Extract the [X, Y] coordinate from the center of the cell holding the provided text.  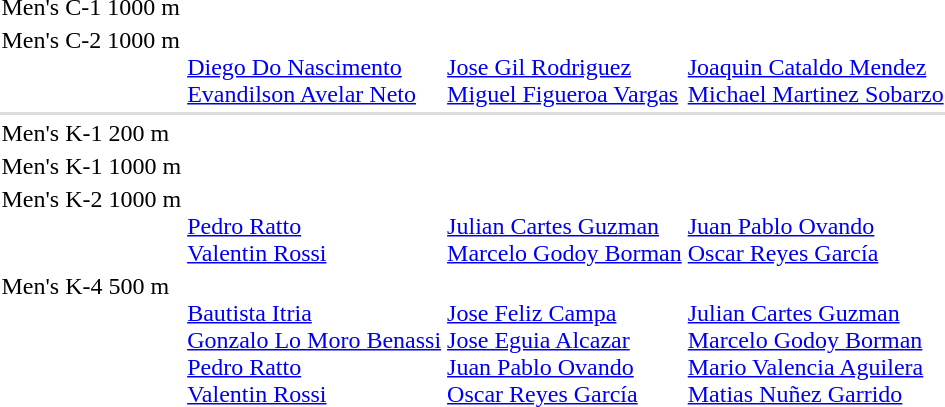
Diego Do NascimentoEvandilson Avelar Neto [314, 67]
Juan Pablo OvandoOscar Reyes García [816, 226]
Men's K-2 1000 m [92, 226]
Men's C-2 1000 m [92, 67]
Jose Gil RodriguezMiguel Figueroa Vargas [565, 67]
Men's K-1 200 m [92, 133]
Julian Cartes GuzmanMarcelo Godoy Borman [565, 226]
Pedro RattoValentin Rossi [314, 226]
Men's K-1 1000 m [92, 166]
Joaquin Cataldo MendezMichael Martinez Sobarzo [816, 67]
